Provide the [x, y] coordinate of the cell's center where the given text is located.  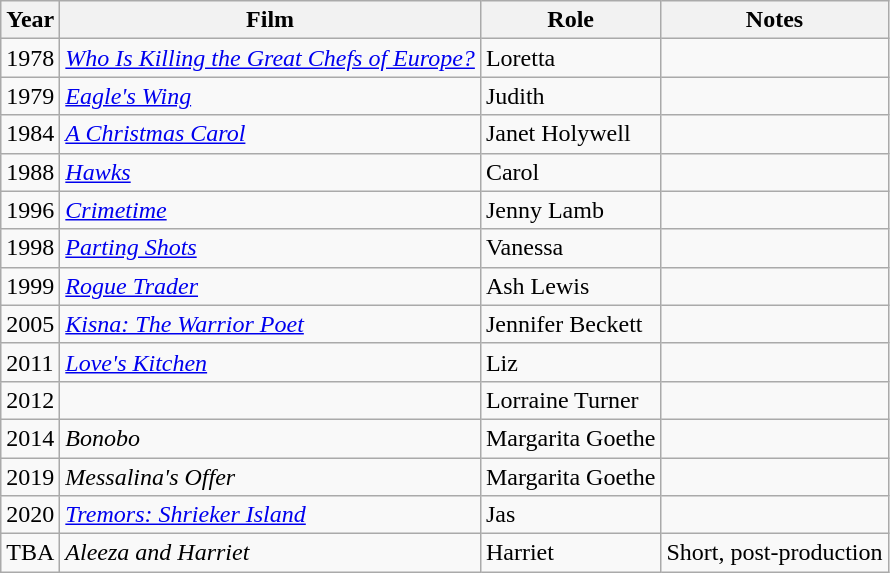
Bonobo [270, 438]
Aleeza and Harriet [270, 553]
2020 [30, 515]
Who Is Killing the Great Chefs of Europe? [270, 58]
Rogue Trader [270, 286]
2019 [30, 477]
Love's Kitchen [270, 362]
Carol [570, 172]
2012 [30, 400]
Harriet [570, 553]
2005 [30, 324]
1998 [30, 248]
Hawks [270, 172]
Liz [570, 362]
TBA [30, 553]
Eagle's Wing [270, 96]
Parting Shots [270, 248]
Judith [570, 96]
1999 [30, 286]
Janet Holywell [570, 134]
1978 [30, 58]
1979 [30, 96]
Loretta [570, 58]
Jas [570, 515]
A Christmas Carol [270, 134]
Role [570, 20]
1996 [30, 210]
Crimetime [270, 210]
Messalina's Offer [270, 477]
2014 [30, 438]
Notes [774, 20]
Kisna: The Warrior Poet [270, 324]
Film [270, 20]
Tremors: Shrieker Island [270, 515]
Short, post-production [774, 553]
Year [30, 20]
Vanessa [570, 248]
2011 [30, 362]
Lorraine Turner [570, 400]
1984 [30, 134]
1988 [30, 172]
Jennifer Beckett [570, 324]
Ash Lewis [570, 286]
Jenny Lamb [570, 210]
